Search for the cell housing the specified text and yield its (X, Y) center coordinate. 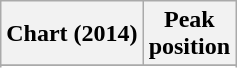
Chart (2014) (72, 34)
Peak position (189, 34)
